For the text-containing cell, return its midpoint in [X, Y] coordinate format. 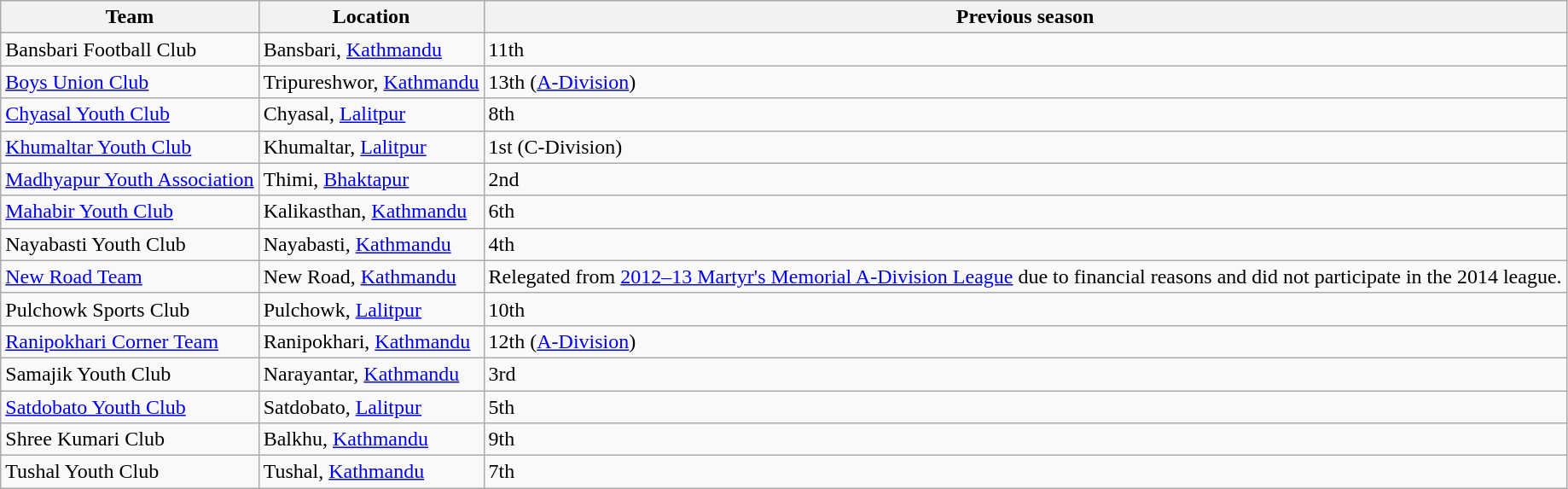
Khumaltar, Lalitpur [371, 147]
Ranipokhari, Kathmandu [371, 341]
8th [1025, 114]
Balkhu, Kathmandu [371, 440]
Mahabir Youth Club [130, 212]
11th [1025, 49]
9th [1025, 440]
Location [371, 17]
Bansbari, Kathmandu [371, 49]
Chyasal, Lalitpur [371, 114]
Team [130, 17]
4th [1025, 244]
Tripureshwor, Kathmandu [371, 82]
5th [1025, 407]
Nayabasti Youth Club [130, 244]
Previous season [1025, 17]
10th [1025, 309]
Bansbari Football Club [130, 49]
Madhyapur Youth Association [130, 179]
1st (C-Division) [1025, 147]
Boys Union Club [130, 82]
3rd [1025, 374]
12th (A-Division) [1025, 341]
Tushal, Kathmandu [371, 472]
Narayantar, Kathmandu [371, 374]
7th [1025, 472]
Pulchowk, Lalitpur [371, 309]
Tushal Youth Club [130, 472]
Thimi, Bhaktapur [371, 179]
Chyasal Youth Club [130, 114]
Khumaltar Youth Club [130, 147]
Pulchowk Sports Club [130, 309]
2nd [1025, 179]
Nayabasti, Kathmandu [371, 244]
New Road, Kathmandu [371, 277]
13th (A-Division) [1025, 82]
Samajik Youth Club [130, 374]
Shree Kumari Club [130, 440]
Ranipokhari Corner Team [130, 341]
Satdobato, Lalitpur [371, 407]
Kalikasthan, Kathmandu [371, 212]
Relegated from 2012–13 Martyr's Memorial A-Division League due to financial reasons and did not participate in the 2014 league. [1025, 277]
Satdobato Youth Club [130, 407]
6th [1025, 212]
New Road Team [130, 277]
